Find where the given text appears and provide that cell's center as [x, y] coordinate. 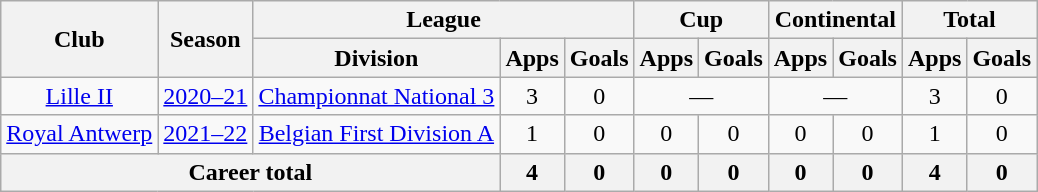
Cup [701, 20]
2021–22 [206, 134]
2020–21 [206, 96]
Season [206, 39]
Career total [250, 172]
Total [969, 20]
Club [80, 39]
Lille II [80, 96]
League [444, 20]
Royal Antwerp [80, 134]
Belgian First Division A [376, 134]
Continental [835, 20]
Division [376, 58]
Championnat National 3 [376, 96]
